Determine the (X, Y) coordinate at the center of the cell enclosing the given text.  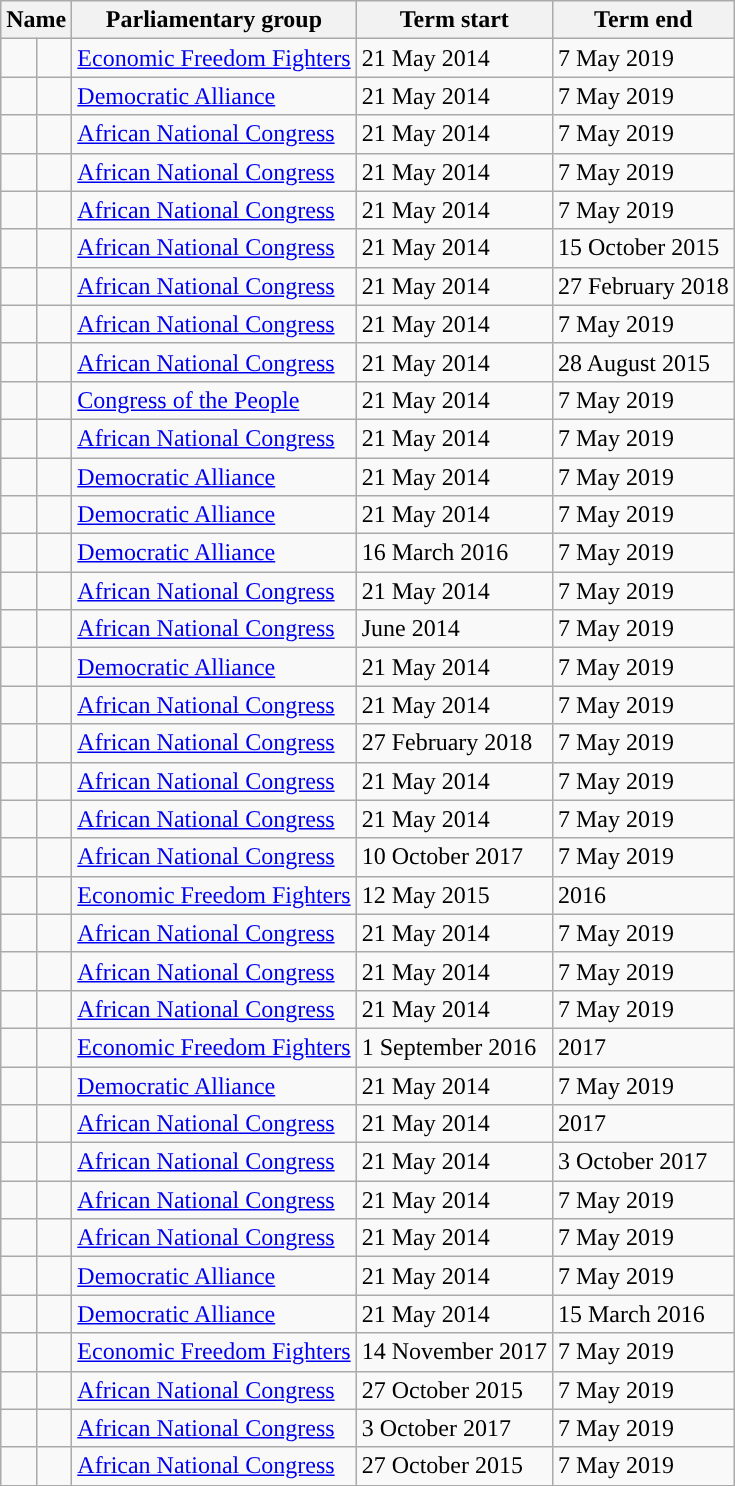
28 August 2015 (643, 362)
June 2014 (454, 629)
1 September 2016 (454, 1047)
10 October 2017 (454, 857)
Congress of the People (214, 400)
2016 (643, 895)
15 March 2016 (643, 1314)
Name (36, 20)
14 November 2017 (454, 1352)
Term start (454, 20)
Term end (643, 20)
16 March 2016 (454, 553)
15 October 2015 (643, 248)
Parliamentary group (214, 20)
12 May 2015 (454, 895)
